Extract the (X, Y) coordinate from the center of the cell holding the provided text.  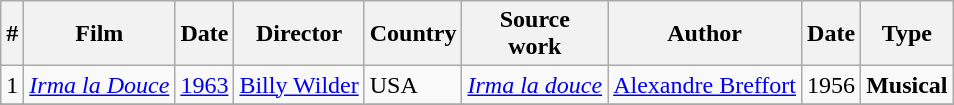
USA (413, 85)
# (12, 34)
1963 (204, 85)
Irma la douce (535, 85)
Type (907, 34)
Billy Wilder (299, 85)
Film (100, 34)
1 (12, 85)
Musical (907, 85)
Country (413, 34)
Author (705, 34)
Alexandre Breffort (705, 85)
Sourcework (535, 34)
Director (299, 34)
Irma la Douce (100, 85)
1956 (832, 85)
